Output the [X, Y] coordinate of the center of the cell containing the given text.  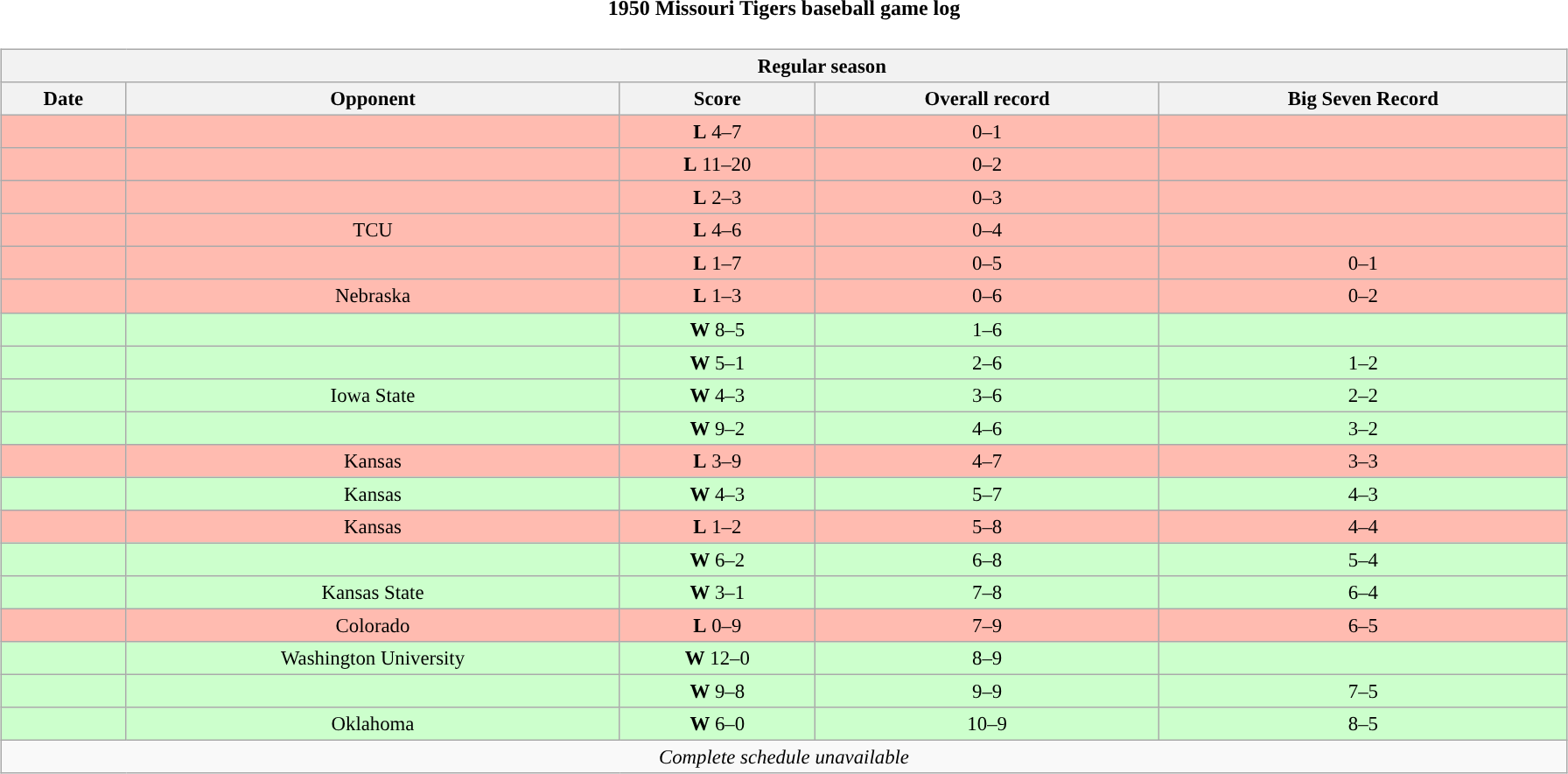
6–5 [1363, 625]
3–3 [1363, 461]
L 1–2 [717, 527]
Oklahoma [373, 724]
3–2 [1363, 428]
W 12–0 [717, 658]
5–4 [1363, 559]
2–6 [987, 362]
2–2 [1363, 395]
W 5–1 [717, 362]
Regular season [784, 66]
Overall record [987, 99]
W 6–0 [717, 724]
L 4–6 [717, 230]
1–6 [987, 329]
L 11–20 [717, 165]
L 4–7 [717, 131]
0–3 [987, 198]
8–9 [987, 658]
4–6 [987, 428]
3–6 [987, 395]
0–4 [987, 230]
Washington University [373, 658]
L 2–3 [717, 198]
4–3 [1363, 494]
4–4 [1363, 527]
0–5 [987, 264]
TCU [373, 230]
W 9–2 [717, 428]
8–5 [1363, 724]
Big Seven Record [1363, 99]
6–8 [987, 559]
W 9–8 [717, 692]
Opponent [373, 99]
1–2 [1363, 362]
W 3–1 [717, 593]
6–4 [1363, 593]
Complete schedule unavailable [784, 757]
4–7 [987, 461]
Colorado [373, 625]
0–6 [987, 296]
5–7 [987, 494]
10–9 [987, 724]
Kansas State [373, 593]
W 8–5 [717, 329]
9–9 [987, 692]
Date [63, 99]
Nebraska [373, 296]
L 3–9 [717, 461]
Iowa State [373, 395]
L 1–7 [717, 264]
7–9 [987, 625]
Score [717, 99]
L 1–3 [717, 296]
7–5 [1363, 692]
L 0–9 [717, 625]
W 6–2 [717, 559]
7–8 [987, 593]
5–8 [987, 527]
